Pinpoint the cell where the given text exists, returning its [x, y] midpoint coordinate. 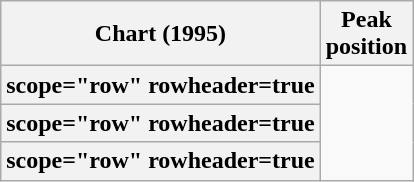
Chart (1995) [160, 34]
Peakposition [366, 34]
